Pinpoint the cell where the given text exists, returning its [x, y] midpoint coordinate. 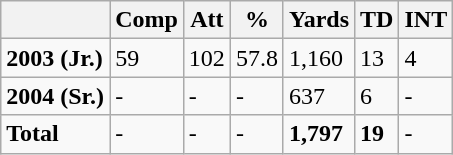
637 [318, 96]
13 [377, 58]
19 [377, 134]
2004 (Sr.) [56, 96]
Total [56, 134]
57.8 [256, 58]
59 [147, 58]
TD [377, 20]
2003 (Jr.) [56, 58]
102 [206, 58]
INT [426, 20]
1,797 [318, 134]
Comp [147, 20]
% [256, 20]
Att [206, 20]
Yards [318, 20]
6 [377, 96]
1,160 [318, 58]
4 [426, 58]
